Extract the [x, y] coordinate from the center of the cell holding the provided text.  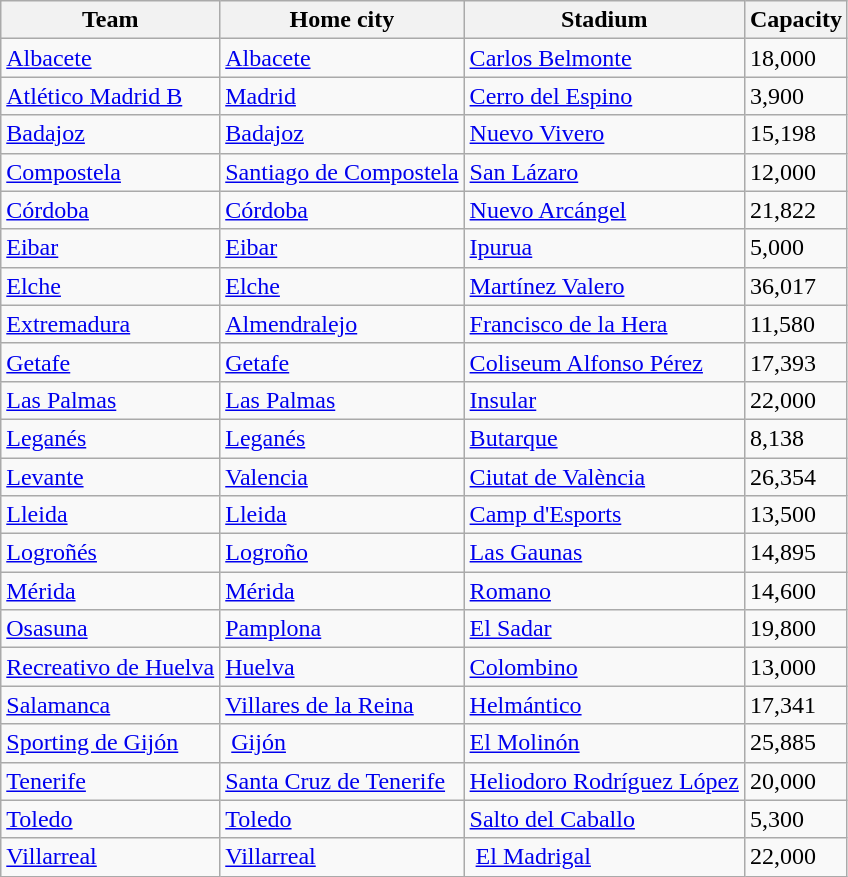
Las Gaunas [604, 553]
Nuevo Arcángel [604, 210]
17,393 [796, 362]
Stadium [604, 20]
Capacity [796, 20]
Recreativo de Huelva [110, 667]
Santiago de Compostela [342, 172]
17,341 [796, 705]
Insular [604, 400]
13,000 [796, 667]
Sporting de Gijón [110, 743]
Nuevo Vivero [604, 134]
Gijón [342, 743]
El Molinón [604, 743]
Salamanca [110, 705]
Tenerife [110, 781]
14,895 [796, 553]
19,800 [796, 629]
Madrid [342, 96]
Atlético Madrid B [110, 96]
Coliseum Alfonso Pérez [604, 362]
Compostela [110, 172]
36,017 [796, 286]
Helmántico [604, 705]
Salto del Caballo [604, 819]
El Madrigal [604, 857]
Cerro del Espino [604, 96]
15,198 [796, 134]
5,300 [796, 819]
8,138 [796, 438]
Pamplona [342, 629]
Valencia [342, 477]
Martínez Valero [604, 286]
Carlos Belmonte [604, 58]
18,000 [796, 58]
Ipurua [604, 248]
Ciutat de València [604, 477]
13,500 [796, 515]
Team [110, 20]
Francisco de la Hera [604, 324]
Santa Cruz de Tenerife [342, 781]
Osasuna [110, 629]
Almendralejo [342, 324]
14,600 [796, 591]
El Sadar [604, 629]
11,580 [796, 324]
Villares de la Reina [342, 705]
12,000 [796, 172]
5,000 [796, 248]
26,354 [796, 477]
Colombino [604, 667]
21,822 [796, 210]
Extremadura [110, 324]
Home city [342, 20]
Logroñés [110, 553]
Logroño [342, 553]
3,900 [796, 96]
20,000 [796, 781]
San Lázaro [604, 172]
Huelva [342, 667]
Camp d'Esports [604, 515]
Butarque [604, 438]
Heliodoro Rodríguez López [604, 781]
Romano [604, 591]
Levante [110, 477]
25,885 [796, 743]
